Detect which cell encompasses the target text, then output its (X, Y) center coordinate. 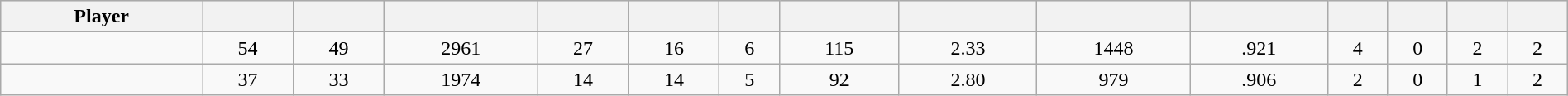
37 (248, 79)
979 (1113, 79)
2.80 (968, 79)
4 (1358, 48)
.921 (1259, 48)
2961 (461, 48)
54 (248, 48)
1974 (461, 79)
Player (102, 17)
33 (339, 79)
27 (583, 48)
16 (674, 48)
5 (749, 79)
1 (1477, 79)
49 (339, 48)
2.33 (968, 48)
6 (749, 48)
115 (839, 48)
92 (839, 79)
.906 (1259, 79)
1448 (1113, 48)
